Find where the given text appears and provide that cell's center as (X, Y) coordinate. 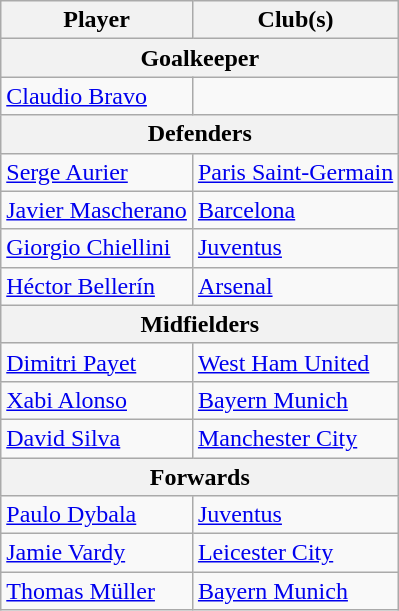
Leicester City (295, 553)
Héctor Bellerín (97, 286)
Dimitri Payet (97, 362)
Barcelona (295, 210)
Arsenal (295, 286)
Player (97, 20)
Forwards (200, 477)
Giorgio Chiellini (97, 248)
David Silva (97, 438)
Xabi Alonso (97, 400)
Jamie Vardy (97, 553)
Serge Aurier (97, 172)
Paulo Dybala (97, 515)
Claudio Bravo (97, 96)
Javier Mascherano (97, 210)
Club(s) (295, 20)
Paris Saint-Germain (295, 172)
Defenders (200, 134)
Goalkeeper (200, 58)
West Ham United (295, 362)
Manchester City (295, 438)
Thomas Müller (97, 591)
Midfielders (200, 324)
